Search for the cell housing the specified text and yield its (x, y) center coordinate. 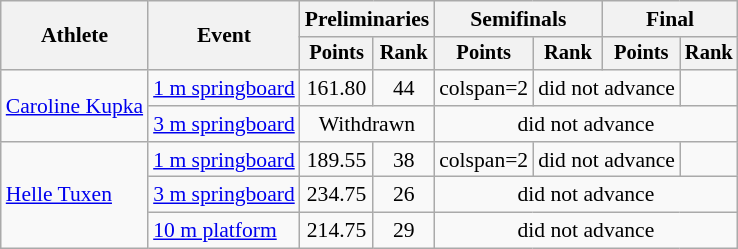
29 (404, 231)
161.80 (337, 88)
Event (224, 36)
234.75 (337, 195)
38 (404, 160)
Withdrawn (367, 124)
Semifinals (518, 19)
44 (404, 88)
Helle Tuxen (74, 196)
10 m platform (224, 231)
Preliminaries (367, 19)
26 (404, 195)
Athlete (74, 36)
Caroline Kupka (74, 106)
214.75 (337, 231)
189.55 (337, 160)
Final (670, 19)
